Capture the cell that displays the provided text and extract its (X, Y) central coordinate. 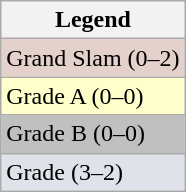
Grade (3–2) (93, 172)
Grade A (0–0) (93, 96)
Grand Slam (0–2) (93, 58)
Grade B (0–0) (93, 134)
Legend (93, 20)
